Identify which cell holds the provided text, then report its [X, Y] central coordinate. 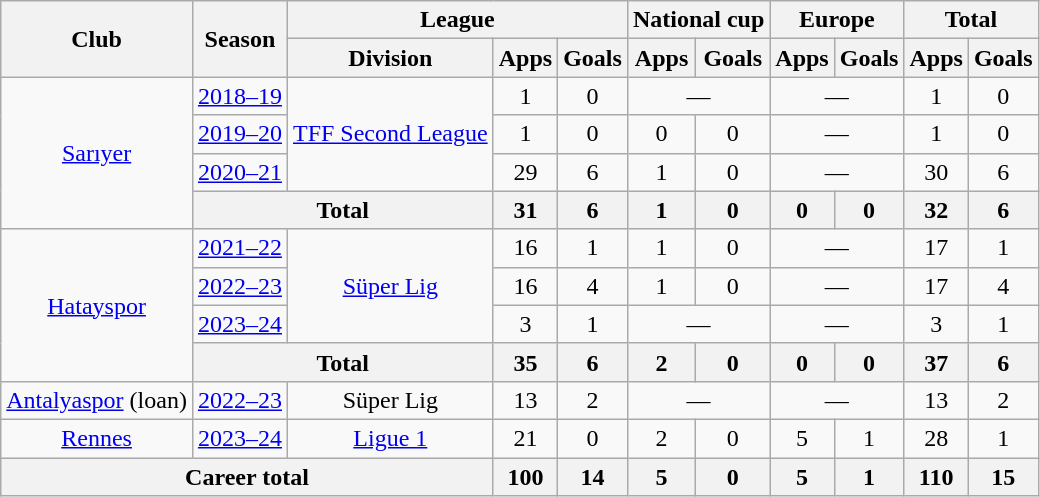
2021–22 [240, 248]
Hatayspor [97, 305]
Division [390, 58]
Europe [837, 20]
14 [593, 477]
Sarıyer [97, 153]
Antalyaspor (loan) [97, 400]
Club [97, 39]
29 [525, 172]
28 [936, 438]
Career total [247, 477]
31 [525, 210]
100 [525, 477]
35 [525, 362]
15 [1003, 477]
37 [936, 362]
Rennes [97, 438]
National cup [698, 20]
Ligue 1 [390, 438]
2020–21 [240, 172]
League [457, 20]
30 [936, 172]
21 [525, 438]
110 [936, 477]
32 [936, 210]
2018–19 [240, 96]
2019–20 [240, 134]
TFF Second League [390, 134]
Season [240, 39]
